Output the (x, y) coordinate of the center of the cell containing the given text.  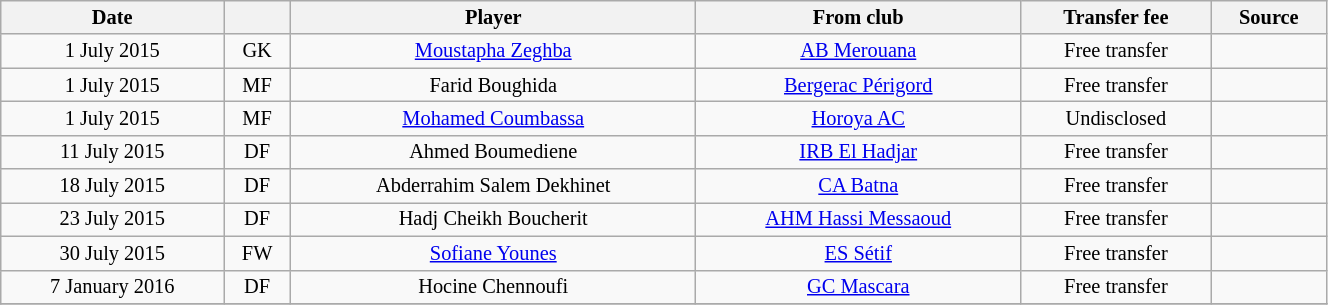
Date (112, 17)
GK (258, 51)
Hadj Cheikh Boucherit (494, 219)
Farid Boughida (494, 85)
Hocine Chennoufi (494, 287)
11 July 2015 (112, 152)
AHM Hassi Messaoud (858, 219)
Source (1268, 17)
23 July 2015 (112, 219)
GC Mascara (858, 287)
Horoya AC (858, 118)
Undisclosed (1116, 118)
Sofiane Younes (494, 253)
From club (858, 17)
Moustapha Zeghba (494, 51)
Ahmed Boumediene (494, 152)
CA Batna (858, 186)
Bergerac Périgord (858, 85)
7 January 2016 (112, 287)
AB Merouana (858, 51)
18 July 2015 (112, 186)
FW (258, 253)
Transfer fee (1116, 17)
ES Sétif (858, 253)
30 July 2015 (112, 253)
IRB El Hadjar (858, 152)
Abderrahim Salem Dekhinet (494, 186)
Player (494, 17)
Mohamed Coumbassa (494, 118)
